From the cell containing the given text, extract its center point as [X, Y] coordinate. 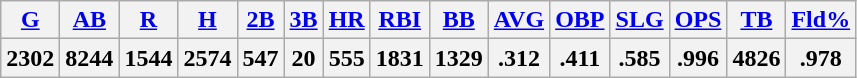
2302 [30, 58]
555 [346, 58]
1831 [400, 58]
4826 [756, 58]
BB [458, 20]
2574 [208, 58]
R [148, 20]
OBP [580, 20]
.996 [698, 58]
.411 [580, 58]
547 [260, 58]
SLG [640, 20]
1329 [458, 58]
.978 [821, 58]
1544 [148, 58]
8244 [90, 58]
.585 [640, 58]
AVG [518, 20]
3B [304, 20]
TB [756, 20]
Fld% [821, 20]
20 [304, 58]
AB [90, 20]
HR [346, 20]
RBI [400, 20]
H [208, 20]
2B [260, 20]
G [30, 20]
.312 [518, 58]
OPS [698, 20]
